Detect which cell encompasses the target text, then output its (X, Y) center coordinate. 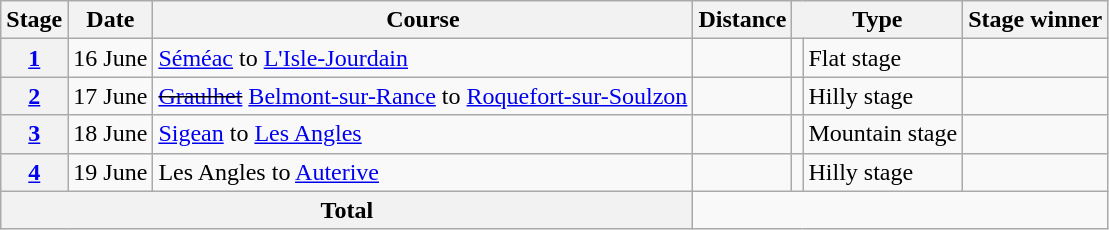
16 June (110, 58)
17 June (110, 96)
1 (34, 58)
3 (34, 134)
Sigean to Les Angles (423, 134)
4 (34, 172)
Stage winner (1036, 20)
Mountain stage (883, 134)
Stage (34, 20)
Course (423, 20)
2 (34, 96)
Séméac to L'Isle-Jourdain (423, 58)
Flat stage (883, 58)
Total (347, 210)
Les Angles to Auterive (423, 172)
Graulhet Belmont-sur-Rance to Roquefort-sur-Soulzon (423, 96)
19 June (110, 172)
18 June (110, 134)
Date (110, 20)
Distance (742, 20)
Type (878, 20)
